Return the (X, Y) coordinate for the center point of the cell that contains the specified text.  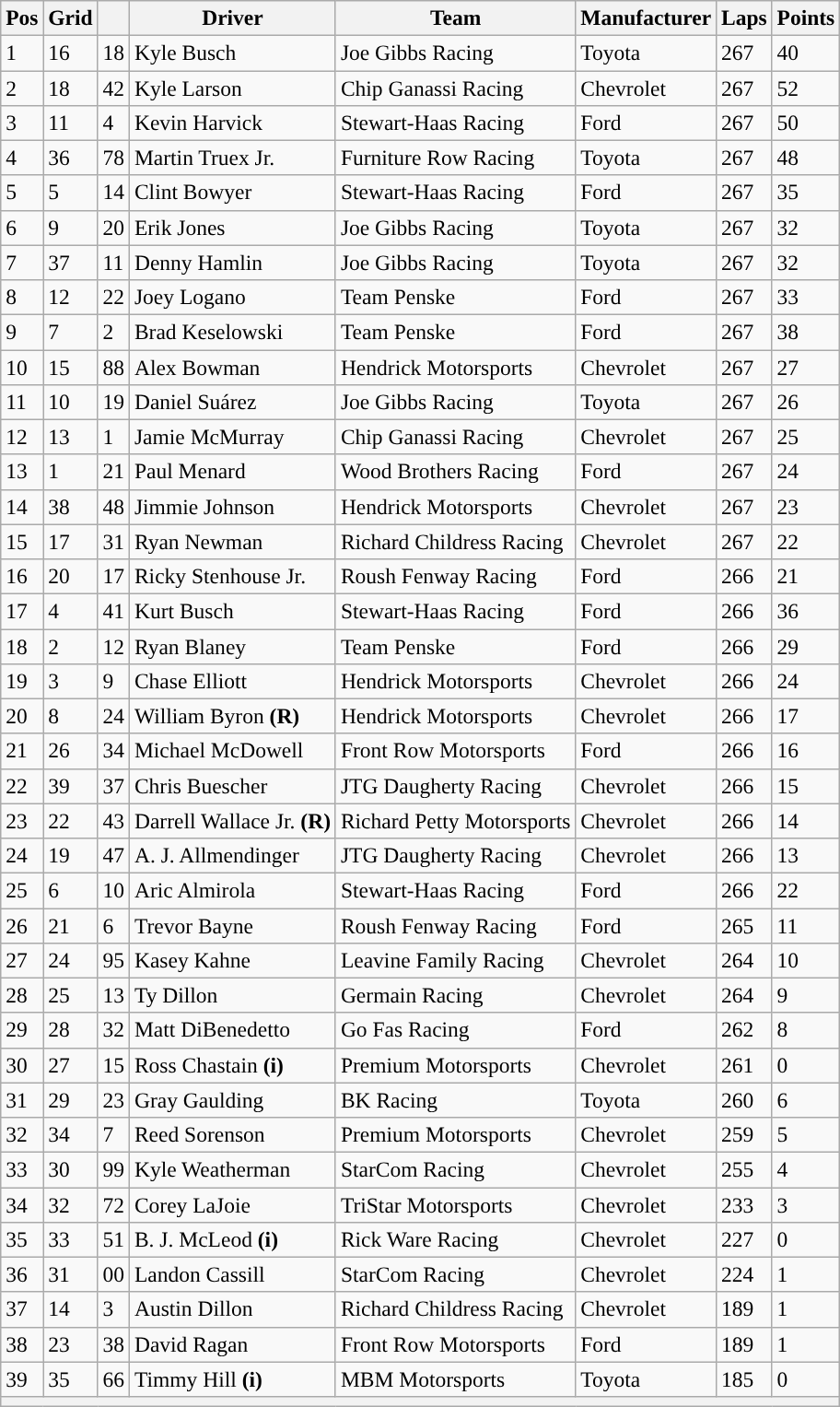
Team (455, 18)
Grid (70, 18)
50 (806, 123)
Brad Keselowski (232, 332)
262 (744, 1030)
Pos (22, 18)
224 (744, 1274)
Driver (232, 18)
Laps (744, 18)
Chase Elliott (232, 681)
Rick Ware Racing (455, 1239)
TriStar Motorsports (455, 1204)
Kyle Larson (232, 88)
Timmy Hill (i) (232, 1379)
Kurt Busch (232, 611)
Manufacturer (647, 18)
Kyle Busch (232, 53)
Ryan Newman (232, 542)
Kasey Kahne (232, 960)
David Ragan (232, 1344)
Ty Dillon (232, 995)
Leavine Family Racing (455, 960)
265 (744, 925)
Clint Bowyer (232, 193)
42 (113, 88)
Austin Dillon (232, 1309)
Martin Truex Jr. (232, 158)
William Byron (R) (232, 716)
Alex Bowman (232, 367)
Erik Jones (232, 228)
52 (806, 88)
78 (113, 158)
255 (744, 1169)
Gray Gaulding (232, 1100)
Joey Logano (232, 297)
Landon Cassill (232, 1274)
00 (113, 1274)
Daniel Suárez (232, 402)
Go Fas Racing (455, 1030)
Darrell Wallace Jr. (R) (232, 821)
Denny Hamlin (232, 263)
Corey LaJoie (232, 1204)
Ross Chastain (i) (232, 1065)
Ryan Blaney (232, 646)
Aric Almirola (232, 890)
Furniture Row Racing (455, 158)
A. J. Allmendinger (232, 855)
259 (744, 1134)
Michael McDowell (232, 751)
B. J. McLeod (i) (232, 1239)
Jamie McMurray (232, 437)
Germain Racing (455, 995)
99 (113, 1169)
Kyle Weatherman (232, 1169)
233 (744, 1204)
261 (744, 1065)
185 (744, 1379)
227 (744, 1239)
MBM Motorsports (455, 1379)
Ricky Stenhouse Jr. (232, 576)
88 (113, 367)
Wood Brothers Racing (455, 472)
Jimmie Johnson (232, 507)
Chris Buescher (232, 786)
Trevor Bayne (232, 925)
260 (744, 1100)
Kevin Harvick (232, 123)
BK Racing (455, 1100)
41 (113, 611)
47 (113, 855)
51 (113, 1239)
Richard Petty Motorsports (455, 821)
Points (806, 18)
66 (113, 1379)
40 (806, 53)
Paul Menard (232, 472)
Reed Sorenson (232, 1134)
72 (113, 1204)
43 (113, 821)
95 (113, 960)
Matt DiBenedetto (232, 1030)
